Identify which cell holds the provided text, then report its (X, Y) central coordinate. 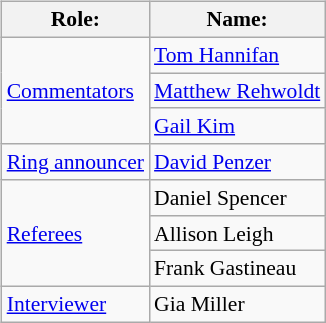
Allison Leigh (237, 233)
Frank Gastineau (237, 269)
Interviewer (76, 305)
Referees (76, 234)
Role: (76, 20)
Gail Kim (237, 126)
Ring announcer (76, 162)
Name: (237, 20)
Daniel Spencer (237, 198)
Tom Hannifan (237, 55)
David Penzer (237, 162)
Commentators (76, 90)
Gia Miller (237, 305)
Matthew Rehwoldt (237, 91)
